Pinpoint the cell where the given text exists, returning its (x, y) midpoint coordinate. 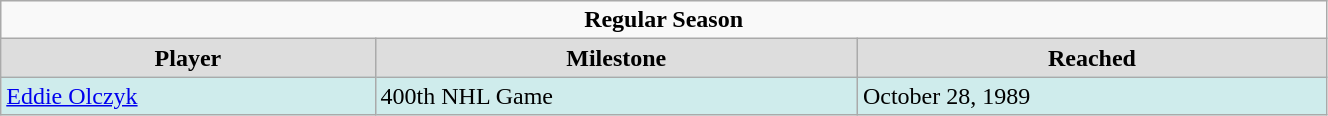
Player (188, 58)
Eddie Olczyk (188, 96)
Reached (1092, 58)
October 28, 1989 (1092, 96)
Regular Season (664, 20)
Milestone (616, 58)
400th NHL Game (616, 96)
